Capture the cell that displays the provided text and extract its (X, Y) central coordinate. 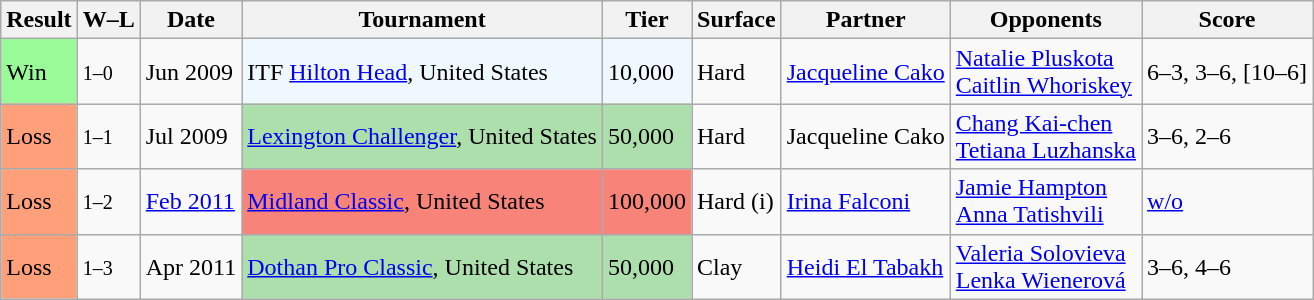
Date (191, 20)
100,000 (646, 202)
1–3 (108, 266)
10,000 (646, 72)
Midland Classic, United States (422, 202)
Tier (646, 20)
Natalie Pluskota Caitlin Whoriskey (1046, 72)
Feb 2011 (191, 202)
Jul 2009 (191, 136)
Score (1228, 20)
Lexington Challenger, United States (422, 136)
1–1 (108, 136)
Surface (737, 20)
Hard (i) (737, 202)
Irina Falconi (866, 202)
3–6, 2–6 (1228, 136)
w/o (1228, 202)
Dothan Pro Classic, United States (422, 266)
W–L (108, 20)
Result (39, 20)
Chang Kai-chen Tetiana Luzhanska (1046, 136)
Heidi El Tabakh (866, 266)
Valeria Solovieva Lenka Wienerová (1046, 266)
Jun 2009 (191, 72)
Partner (866, 20)
Apr 2011 (191, 266)
6–3, 3–6, [10–6] (1228, 72)
ITF Hilton Head, United States (422, 72)
3–6, 4–6 (1228, 266)
Jamie Hampton Anna Tatishvili (1046, 202)
1–2 (108, 202)
Win (39, 72)
1–0 (108, 72)
Tournament (422, 20)
Clay (737, 266)
Opponents (1046, 20)
